Search for the cell housing the specified text and yield its (x, y) center coordinate. 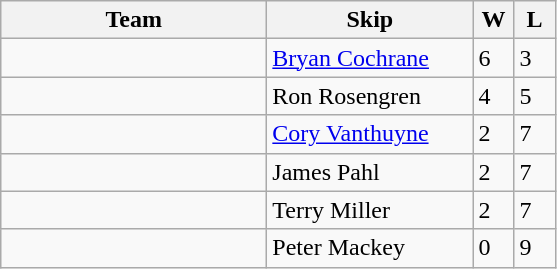
4 (494, 96)
3 (534, 58)
Skip (370, 20)
Bryan Cochrane (370, 58)
0 (494, 248)
W (494, 20)
Ron Rosengren (370, 96)
James Pahl (370, 172)
9 (534, 248)
5 (534, 96)
Peter Mackey (370, 248)
6 (494, 58)
Cory Vanthuyne (370, 134)
Team (134, 20)
L (534, 20)
Terry Miller (370, 210)
